Provide the (x, y) coordinate of the cell's center where the given text is located.  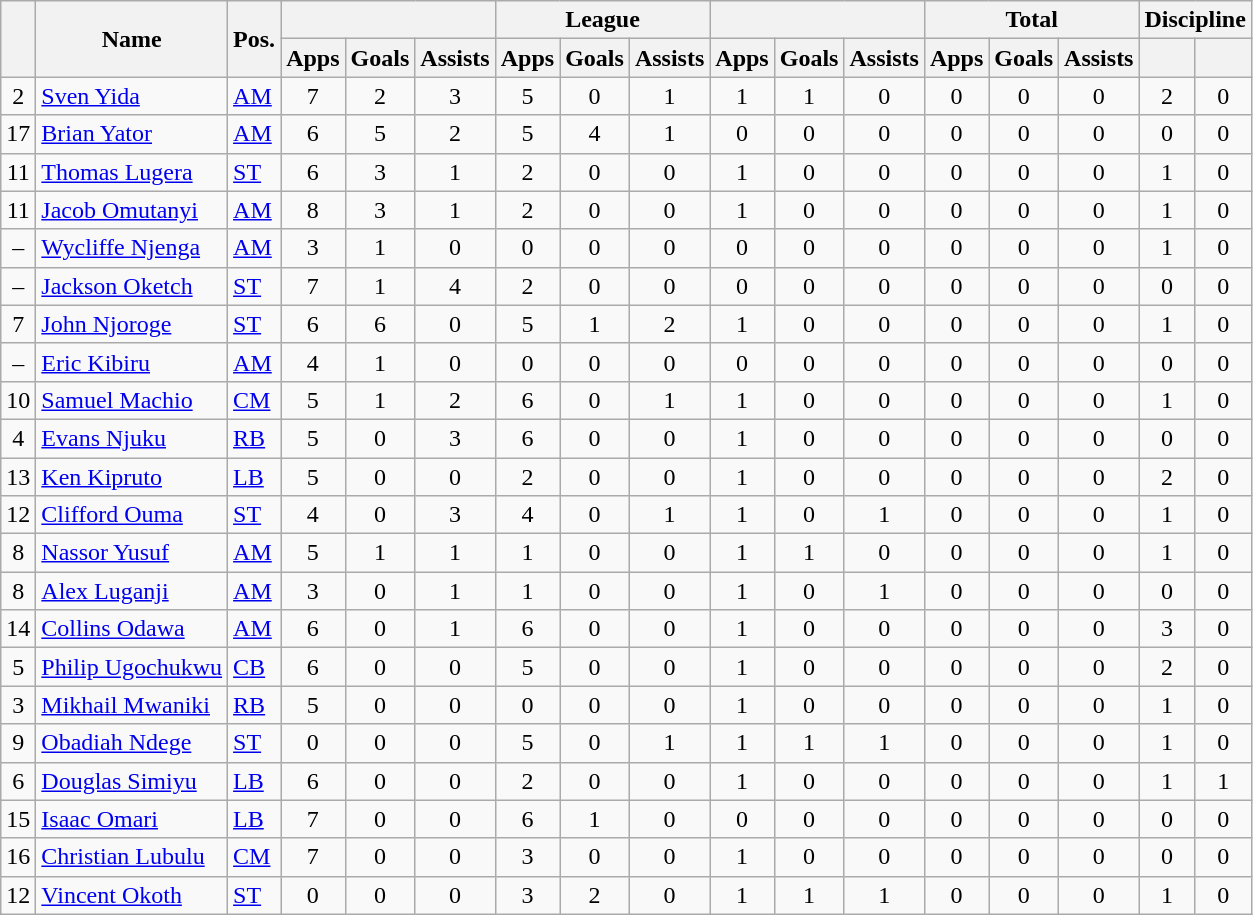
Eric Kibiru (132, 362)
9 (18, 743)
League (602, 20)
Isaac Omari (132, 819)
16 (18, 857)
John Njoroge (132, 324)
Christian Lubulu (132, 857)
Sven Yida (132, 96)
Pos. (254, 39)
Obadiah Ndege (132, 743)
Vincent Okoth (132, 895)
15 (18, 819)
Jacob Omutanyi (132, 210)
Total (1032, 20)
Thomas Lugera (132, 172)
Clifford Ouma (132, 515)
Wycliffe Njenga (132, 248)
Name (132, 39)
14 (18, 629)
Evans Njuku (132, 438)
13 (18, 477)
10 (18, 400)
Ken Kipruto (132, 477)
Nassor Yusuf (132, 553)
Discipline (1195, 20)
17 (18, 134)
Alex Luganji (132, 591)
Douglas Simiyu (132, 781)
Mikhail Mwaniki (132, 705)
Brian Yator (132, 134)
Samuel Machio (132, 400)
Collins Odawa (132, 629)
Philip Ugochukwu (132, 667)
CB (254, 667)
Jackson Oketch (132, 286)
